Determine the [X, Y] coordinate at the center of the cell enclosing the given text.  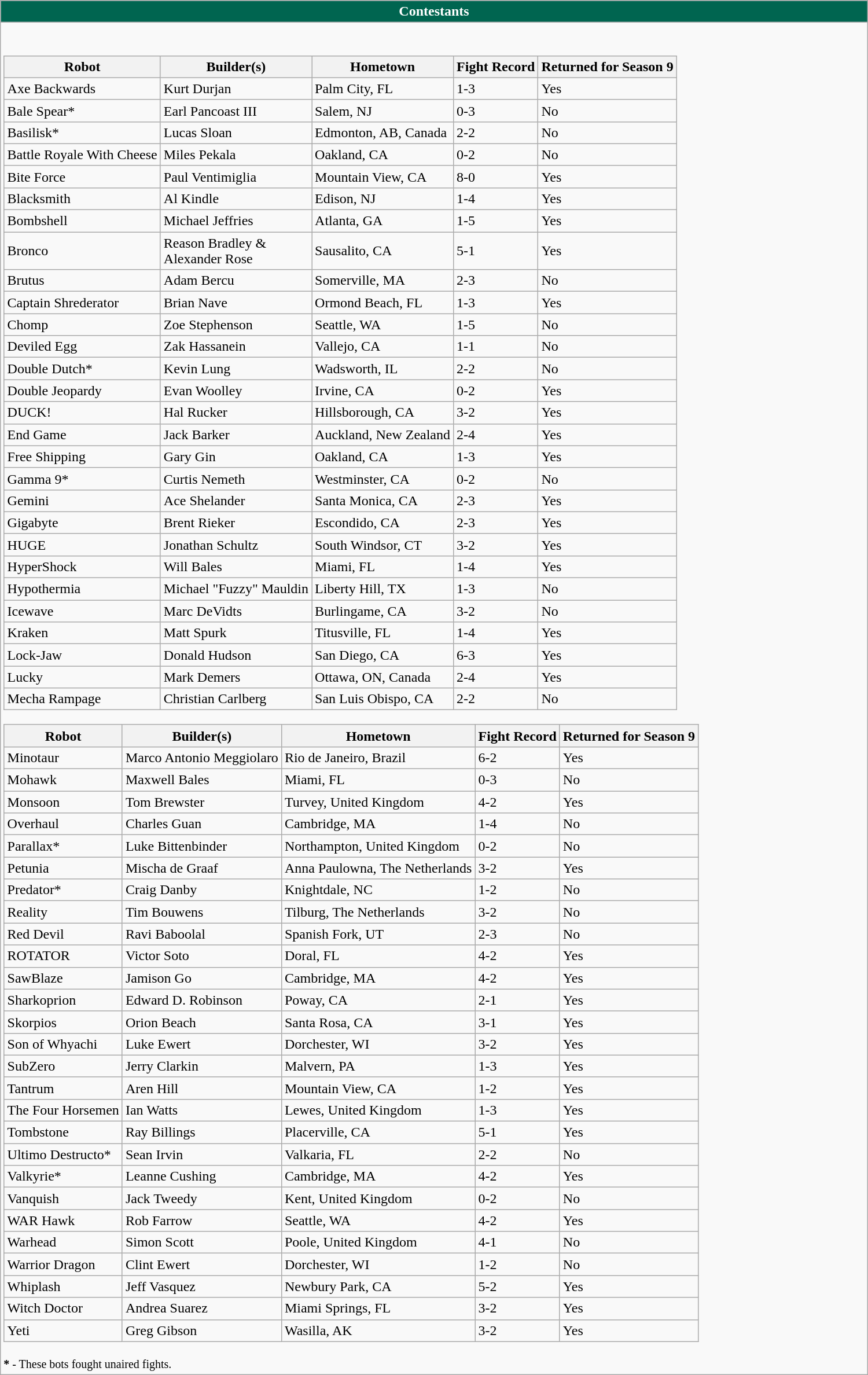
Orion Beach [201, 1022]
Leanne Cushing [201, 1177]
Al Kindle [236, 198]
SawBlaze [63, 978]
Wadsworth, IL [383, 369]
Zak Hassanein [236, 347]
Miami Springs, FL [378, 1308]
Marco Antonio Meggiolaro [201, 758]
2-1 [517, 1000]
5-2 [517, 1286]
Auckland, New Zealand [383, 435]
The Four Horsemen [63, 1110]
Red Devil [63, 934]
3-1 [517, 1022]
Valkaria, FL [378, 1155]
Somerville, MA [383, 281]
WAR Hawk [63, 1220]
Predator* [63, 890]
Poole, United Kingdom [378, 1242]
Ravi Baboolal [201, 934]
Brian Nave [236, 303]
Poway, CA [378, 1000]
Tilburg, The Netherlands [378, 912]
HUGE [82, 545]
Petunia [63, 868]
Matt Spurk [236, 633]
Valkyrie* [63, 1177]
Gary Gin [236, 457]
Rio de Janeiro, Brazil [378, 758]
Newbury Park, CA [378, 1286]
Earl Pancoast III [236, 111]
Blacksmith [82, 198]
ROTATOR [63, 956]
Clint Ewert [201, 1264]
Rob Farrow [201, 1220]
Ottawa, ON, Canada [383, 677]
Lock-Jaw [82, 655]
Axe Backwards [82, 89]
San Diego, CA [383, 655]
Michael Jeffries [236, 221]
Whiplash [63, 1286]
Bale Spear* [82, 111]
Maxwell Bales [201, 780]
Basilisk* [82, 133]
Yeti [63, 1330]
Donald Hudson [236, 655]
Sean Irvin [201, 1155]
Mischa de Graaf [201, 868]
Anna Paulowna, The Netherlands [378, 868]
Bite Force [82, 177]
Minotaur [63, 758]
Witch Doctor [63, 1308]
Victor Soto [201, 956]
Ace Shelander [236, 501]
Edward D. Robinson [201, 1000]
Jack Barker [236, 435]
Ormond Beach, FL [383, 303]
Contestants [434, 12]
Hal Rucker [236, 413]
Kent, United Kingdom [378, 1198]
Jeff Vasquez [201, 1286]
Lucas Sloan [236, 133]
Aren Hill [201, 1088]
Vanquish [63, 1198]
Zoe Stephenson [236, 325]
Westminster, CA [383, 479]
Ray Billings [201, 1133]
Brent Rieker [236, 523]
Tantrum [63, 1088]
South Windsor, CT [383, 545]
Mark Demers [236, 677]
Tombstone [63, 1133]
Brutus [82, 281]
SubZero [63, 1066]
Simon Scott [201, 1242]
Double Jeopardy [82, 391]
Paul Ventimiglia [236, 177]
Christian Carlberg [236, 699]
Wasilla, AK [378, 1330]
Luke Ewert [201, 1044]
Turvey, United Kingdom [378, 802]
Titusville, FL [383, 633]
Palm City, FL [383, 89]
Kraken [82, 633]
Ultimo Destructo* [63, 1155]
Battle Royale With Cheese [82, 155]
Monsoon [63, 802]
1-1 [496, 347]
Son of Whyachi [63, 1044]
Michael "Fuzzy" Mauldin [236, 589]
Atlanta, GA [383, 221]
Jamison Go [201, 978]
Santa Rosa, CA [378, 1022]
Sharkoprion [63, 1000]
Luke Bittenbinder [201, 846]
Miles Pekala [236, 155]
Irvine, CA [383, 391]
Burlingame, CA [383, 611]
Icewave [82, 611]
HyperShock [82, 567]
Edmonton, AB, Canada [383, 133]
Tom Brewster [201, 802]
Bronco [82, 251]
Warhead [63, 1242]
Bombshell [82, 221]
Deviled Egg [82, 347]
Warrior Dragon [63, 1264]
Spanish Fork, UT [378, 934]
Escondido, CA [383, 523]
Tim Bouwens [201, 912]
Gamma 9* [82, 479]
DUCK! [82, 413]
Mecha Rampage [82, 699]
Skorpios [63, 1022]
Lucky [82, 677]
Gemini [82, 501]
Curtis Nemeth [236, 479]
Adam Bercu [236, 281]
Parallax* [63, 846]
Edison, NJ [383, 198]
Jonathan Schultz [236, 545]
Salem, NJ [383, 111]
Doral, FL [378, 956]
Santa Monica, CA [383, 501]
8-0 [496, 177]
Mohawk [63, 780]
Craig Danby [201, 890]
Liberty Hill, TX [383, 589]
Chomp [82, 325]
End Game [82, 435]
4-1 [517, 1242]
Will Bales [236, 567]
Andrea Suarez [201, 1308]
Malvern, PA [378, 1066]
Hillsborough, CA [383, 413]
Knightdale, NC [378, 890]
6-3 [496, 655]
San Luis Obispo, CA [383, 699]
Evan Woolley [236, 391]
Free Shipping [82, 457]
Kurt Durjan [236, 89]
Overhaul [63, 824]
Jack Tweedy [201, 1198]
Jerry Clarkin [201, 1066]
Captain Shrederator [82, 303]
Gigabyte [82, 523]
Marc DeVidts [236, 611]
Greg Gibson [201, 1330]
Charles Guan [201, 824]
Double Dutch* [82, 369]
Vallejo, CA [383, 347]
Reality [63, 912]
Lewes, United Kingdom [378, 1110]
Northampton, United Kingdom [378, 846]
Ian Watts [201, 1110]
6-2 [517, 758]
Hypothermia [82, 589]
Sausalito, CA [383, 251]
Kevin Lung [236, 369]
Placerville, CA [378, 1133]
Reason Bradley &Alexander Rose [236, 251]
